Return (X, Y) of the center of cell containing provided text 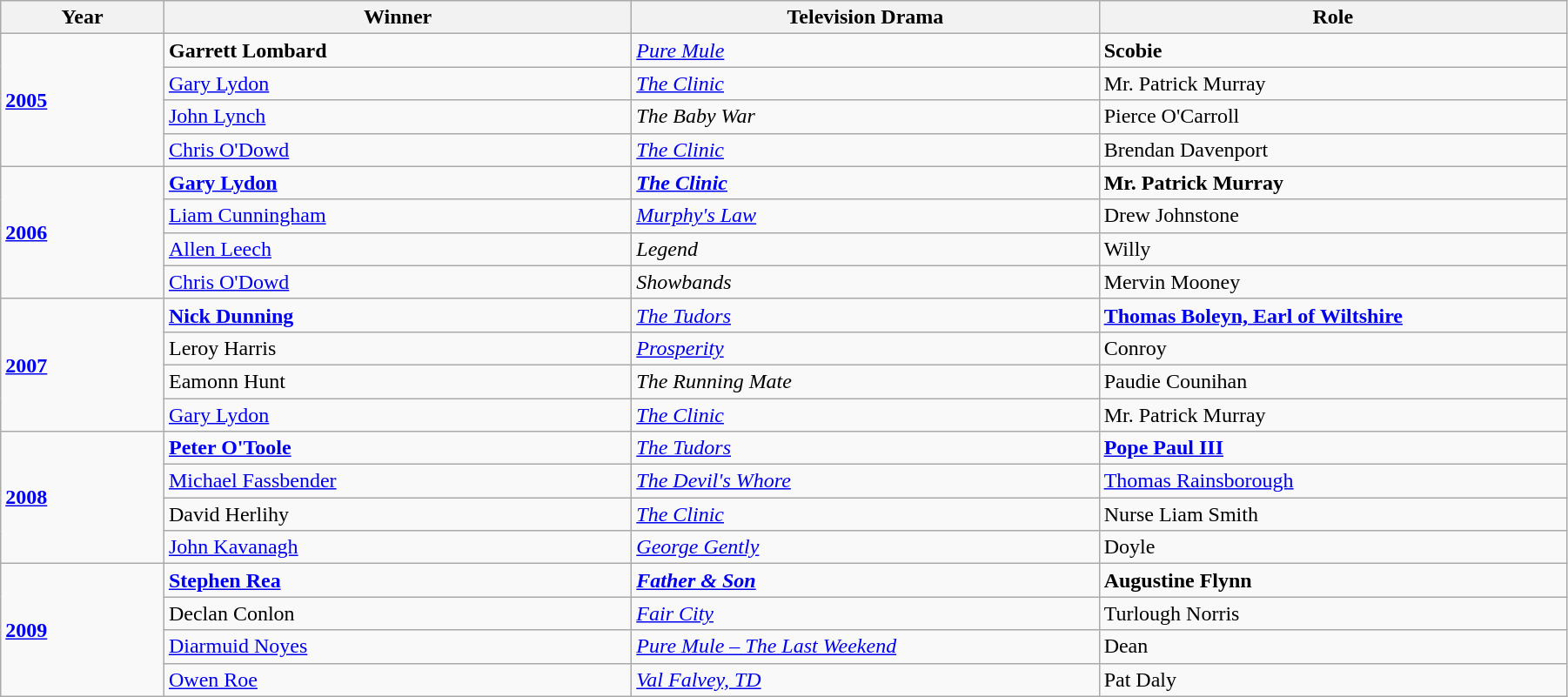
David Herlihy (397, 514)
Father & Son (865, 580)
John Lynch (397, 117)
Stephen Rea (397, 580)
Owen Roe (397, 680)
Television Drama (865, 17)
Michael Fassbender (397, 481)
Augustine Flynn (1333, 580)
Year (83, 17)
Pat Daly (1333, 680)
The Running Mate (865, 381)
Nick Dunning (397, 315)
Garrett Lombard (397, 50)
Willy (1333, 249)
The Devil's Whore (865, 481)
Dean (1333, 647)
Pierce O'Carroll (1333, 117)
Winner (397, 17)
2007 (83, 365)
Thomas Rainsborough (1333, 481)
2008 (83, 498)
Pure Mule – The Last Weekend (865, 647)
Role (1333, 17)
Fair City (865, 613)
Thomas Boleyn, Earl of Wiltshire (1333, 315)
2009 (83, 630)
Val Falvey, TD (865, 680)
Declan Conlon (397, 613)
2006 (83, 232)
Liam Cunningham (397, 216)
Conroy (1333, 348)
Allen Leech (397, 249)
2005 (83, 100)
Pure Mule (865, 50)
Prosperity (865, 348)
Pope Paul III (1333, 448)
Turlough Norris (1333, 613)
The Baby War (865, 117)
Leroy Harris (397, 348)
Murphy's Law (865, 216)
Nurse Liam Smith (1333, 514)
John Kavanagh (397, 547)
George Gently (865, 547)
Eamonn Hunt (397, 381)
Legend (865, 249)
Peter O'Toole (397, 448)
Scobie (1333, 50)
Diarmuid Noyes (397, 647)
Brendan Davenport (1333, 150)
Doyle (1333, 547)
Showbands (865, 282)
Mervin Mooney (1333, 282)
Paudie Counihan (1333, 381)
Drew Johnstone (1333, 216)
